Return (X, Y) of the center of cell containing provided text 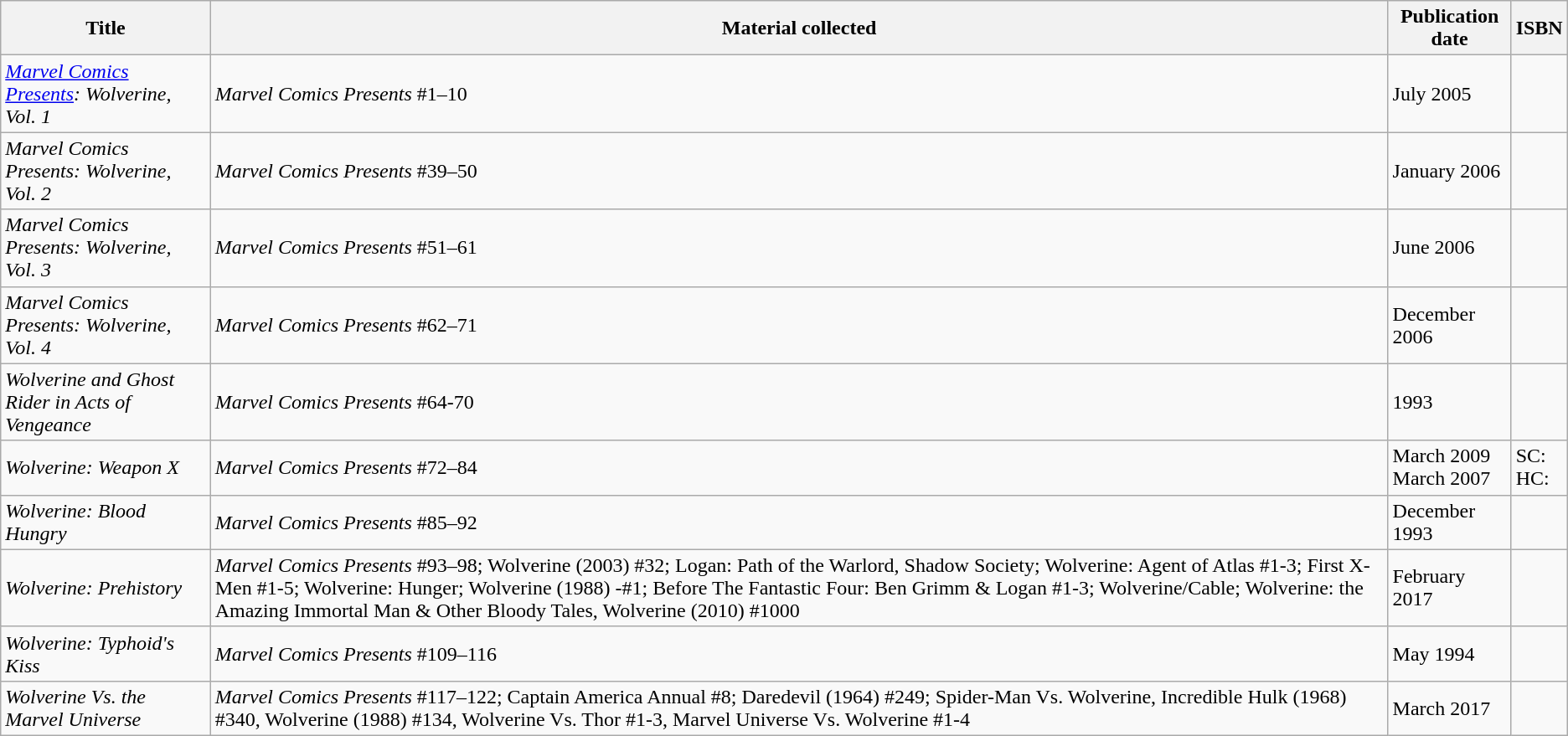
Marvel Comics Presents #51–61 (799, 248)
December 1993 (1449, 522)
Wolverine Vs. the Marvel Universe (106, 708)
Marvel Comics Presents #39–50 (799, 171)
1993 (1449, 402)
ISBN (1540, 28)
Marvel Comics Presents #85–92 (799, 522)
Marvel Comics Presents: Wolverine, Vol. 3 (106, 248)
January 2006 (1449, 171)
SC: HC: (1540, 467)
Publication date (1449, 28)
Marvel Comics Presents #109–116 (799, 653)
Title (106, 28)
March 2009March 2007 (1449, 467)
Marvel Comics Presents #72–84 (799, 467)
Marvel Comics Presents: Wolverine, Vol. 4 (106, 325)
Wolverine: Prehistory (106, 588)
July 2005 (1449, 94)
February 2017 (1449, 588)
Wolverine: Typhoid's Kiss (106, 653)
Material collected (799, 28)
Wolverine: Weapon X (106, 467)
Marvel Comics Presents #1–10 (799, 94)
Marvel Comics Presents: Wolverine, Vol. 1 (106, 94)
May 1994 (1449, 653)
Marvel Comics Presents: Wolverine, Vol. 2 (106, 171)
Wolverine and Ghost Rider in Acts of Vengeance (106, 402)
March 2017 (1449, 708)
Marvel Comics Presents #64-70 (799, 402)
Marvel Comics Presents #62–71 (799, 325)
December 2006 (1449, 325)
Wolverine: Blood Hungry (106, 522)
June 2006 (1449, 248)
